Return [x, y] of the center of cell containing provided text 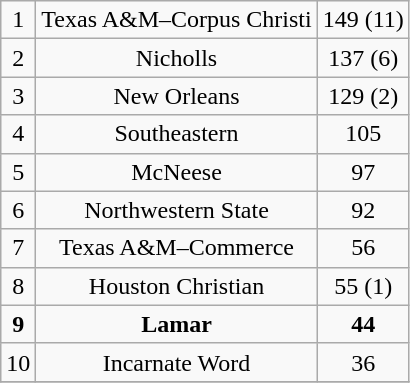
55 (1) [363, 286]
McNeese [176, 172]
8 [18, 286]
44 [363, 324]
Southeastern [176, 134]
Incarnate Word [176, 362]
129 (2) [363, 96]
Houston Christian [176, 286]
56 [363, 248]
105 [363, 134]
97 [363, 172]
6 [18, 210]
92 [363, 210]
137 (6) [363, 58]
Lamar [176, 324]
4 [18, 134]
5 [18, 172]
New Orleans [176, 96]
1 [18, 20]
7 [18, 248]
10 [18, 362]
Texas A&M–Corpus Christi [176, 20]
9 [18, 324]
36 [363, 362]
3 [18, 96]
149 (11) [363, 20]
2 [18, 58]
Nicholls [176, 58]
Texas A&M–Commerce [176, 248]
Northwestern State [176, 210]
